Provide the [X, Y] coordinate of the cell's center where the given text is located.  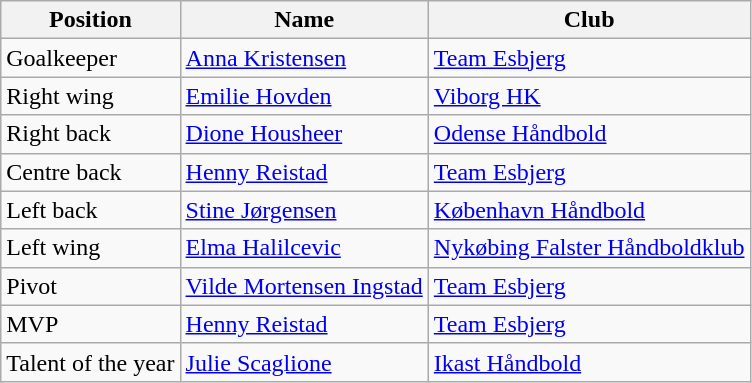
Ikast Håndbold [589, 362]
Emilie Hovden [304, 96]
MVP [90, 324]
Elma Halilcevic [304, 248]
Club [589, 20]
Goalkeeper [90, 58]
Right back [90, 134]
Viborg HK [589, 96]
Pivot [90, 286]
Anna Kristensen [304, 58]
Talent of the year [90, 362]
København Håndbold [589, 210]
Dione Housheer [304, 134]
Nykøbing Falster Håndboldklub [589, 248]
Stine Jørgensen [304, 210]
Centre back [90, 172]
Left back [90, 210]
Odense Håndbold [589, 134]
Position [90, 20]
Right wing [90, 96]
Vilde Mortensen Ingstad [304, 286]
Left wing [90, 248]
Julie Scaglione [304, 362]
Name [304, 20]
